Pinpoint the cell where the given text exists, returning its [X, Y] midpoint coordinate. 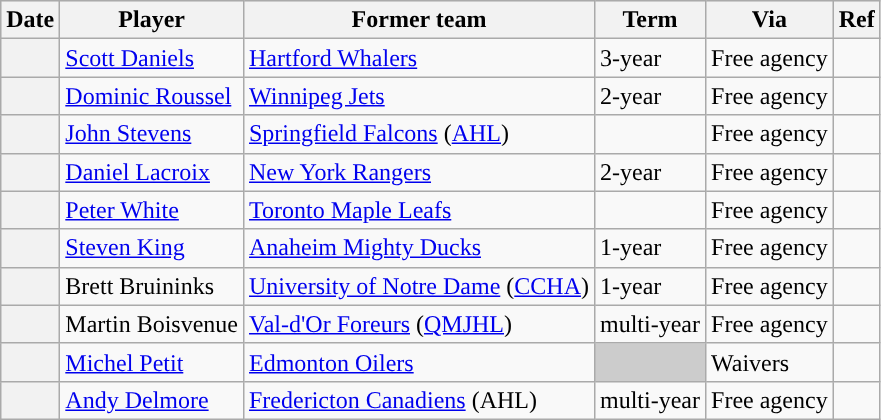
Edmonton Oilers [418, 362]
Steven King [152, 248]
Peter White [152, 210]
University of Notre Dame (CCHA) [418, 286]
Term [650, 20]
Hartford Whalers [418, 58]
Toronto Maple Leafs [418, 210]
Anaheim Mighty Ducks [418, 248]
Waivers [770, 362]
Date [30, 20]
3-year [650, 58]
Andy Delmore [152, 400]
Springfield Falcons (AHL) [418, 134]
Via [770, 20]
Brett Bruininks [152, 286]
New York Rangers [418, 172]
Player [152, 20]
Scott Daniels [152, 58]
Martin Boisvenue [152, 324]
Daniel Lacroix [152, 172]
Former team [418, 20]
John Stevens [152, 134]
Val-d'Or Foreurs (QMJHL) [418, 324]
Michel Petit [152, 362]
Dominic Roussel [152, 96]
Ref [856, 20]
Winnipeg Jets [418, 96]
Fredericton Canadiens (AHL) [418, 400]
